Detect which cell encompasses the target text, then output its [X, Y] center coordinate. 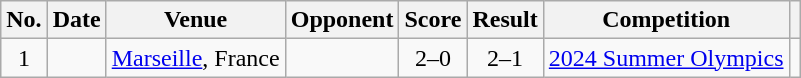
Venue [196, 20]
Result [505, 20]
2–0 [433, 58]
1 [24, 58]
Opponent [342, 20]
2024 Summer Olympics [666, 58]
Date [76, 20]
No. [24, 20]
2–1 [505, 58]
Score [433, 20]
Marseille, France [196, 58]
Competition [666, 20]
